Provide the (X, Y) coordinate of the cell's center where the given text is located.  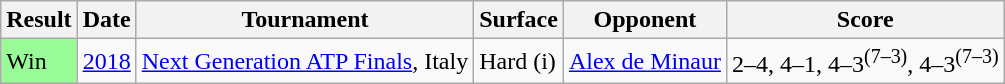
Score (865, 20)
Result (39, 20)
Hard (i) (519, 62)
Alex de Minaur (644, 62)
Opponent (644, 20)
Date (106, 20)
Win (39, 62)
Surface (519, 20)
2018 (106, 62)
Next Generation ATP Finals, Italy (304, 62)
Tournament (304, 20)
2–4, 4–1, 4–3(7–3), 4–3(7–3) (865, 62)
